For the text-containing cell, return its midpoint in (X, Y) coordinate format. 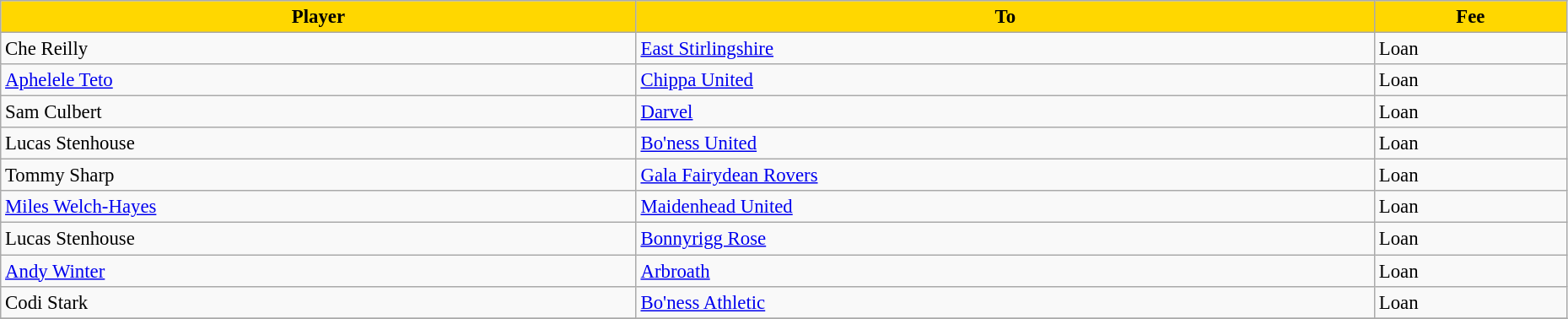
Arbroath (1005, 271)
Chippa United (1005, 80)
Gala Fairydean Rovers (1005, 176)
Tommy Sharp (319, 176)
Darvel (1005, 112)
Fee (1470, 17)
Bonnyrigg Rose (1005, 239)
Bo'ness United (1005, 143)
Player (319, 17)
Sam Culbert (319, 112)
Che Reilly (319, 49)
Miles Welch-Hayes (319, 207)
Codi Stark (319, 302)
East Stirlingshire (1005, 49)
Maidenhead United (1005, 207)
Andy Winter (319, 271)
Bo'ness Athletic (1005, 302)
Aphelele Teto (319, 80)
To (1005, 17)
